Search for the cell housing the specified text and yield its [x, y] center coordinate. 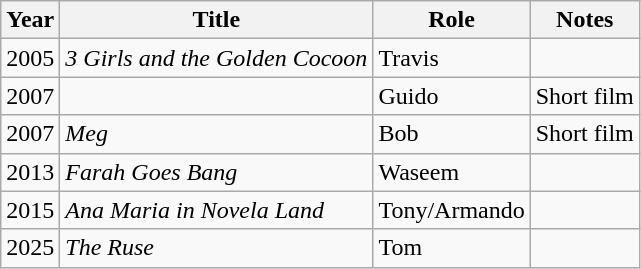
3 Girls and the Golden Cocoon [216, 58]
Waseem [452, 172]
Tony/Armando [452, 210]
2015 [30, 210]
2025 [30, 248]
Notes [584, 20]
Guido [452, 96]
Bob [452, 134]
Role [452, 20]
Tom [452, 248]
2013 [30, 172]
Farah Goes Bang [216, 172]
Ana Maria in Novela Land [216, 210]
Travis [452, 58]
Meg [216, 134]
2005 [30, 58]
Year [30, 20]
The Ruse [216, 248]
Title [216, 20]
